From the cell containing the given text, extract its center point as [x, y] coordinate. 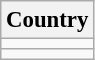
Country [48, 20]
